Return (X, Y) of the center of cell containing provided text 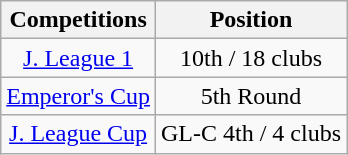
5th Round (250, 96)
J. League Cup (78, 134)
GL-C 4th / 4 clubs (250, 134)
Position (250, 20)
Competitions (78, 20)
J. League 1 (78, 58)
10th / 18 clubs (250, 58)
Emperor's Cup (78, 96)
